Pinpoint the cell where the given text exists, returning its (x, y) midpoint coordinate. 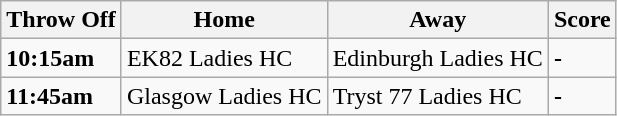
Away (438, 20)
EK82 Ladies HC (224, 58)
Score (582, 20)
Throw Off (62, 20)
Home (224, 20)
Glasgow Ladies HC (224, 96)
Edinburgh Ladies HC (438, 58)
11:45am (62, 96)
Tryst 77 Ladies HC (438, 96)
10:15am (62, 58)
